Identify which cell holds the provided text, then report its [x, y] central coordinate. 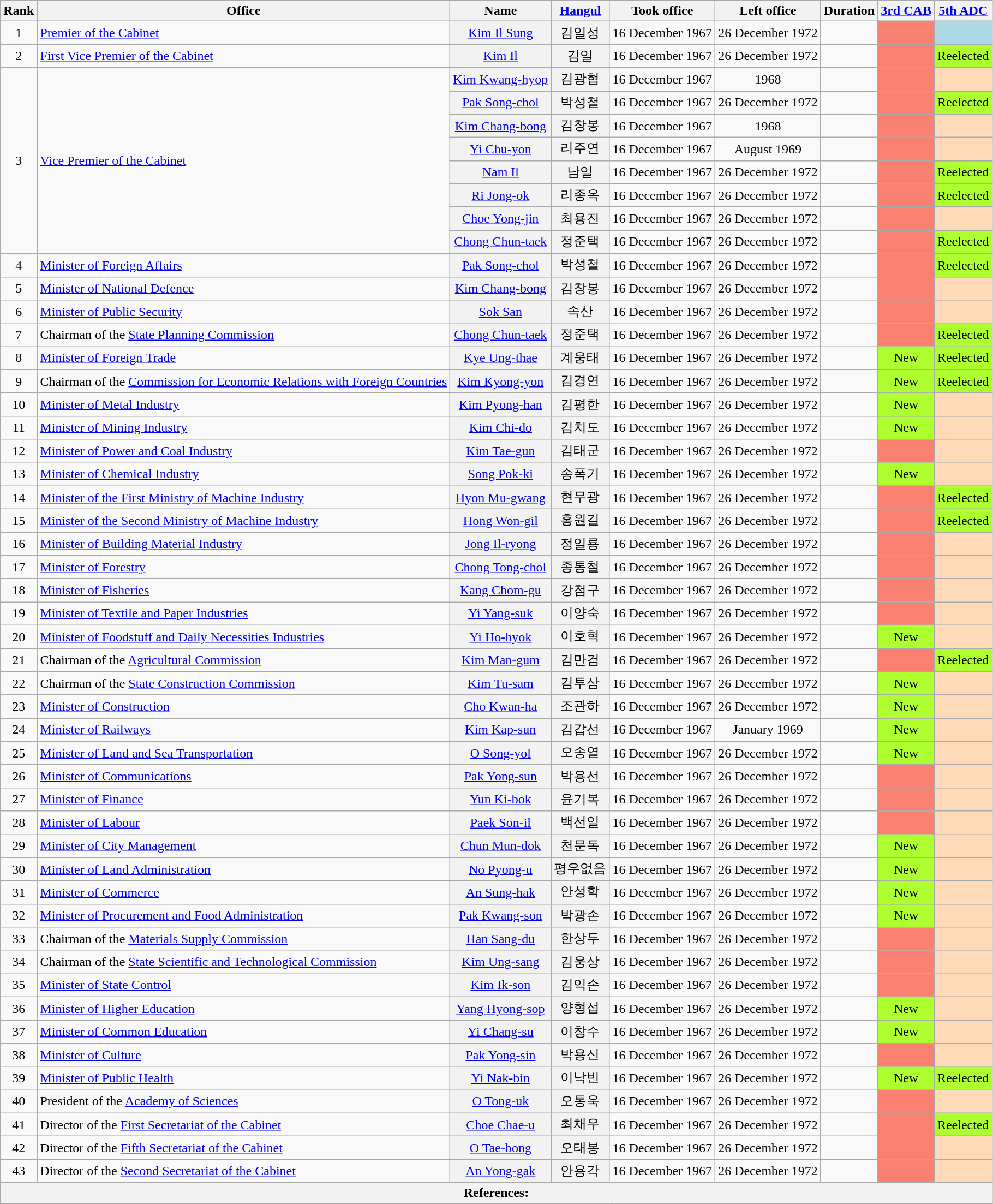
Minister of Mining Industry [243, 428]
34 [19, 962]
Kim Chi-do [501, 428]
33 [19, 939]
리주연 [581, 150]
Yang Hyong-sop [501, 1009]
Chairman of the State Planning Commission [243, 335]
천문독 [581, 846]
Director of the Second Secretariat of the Cabinet [243, 1171]
Kim Il [501, 56]
오태봉 [581, 1148]
김익손 [581, 986]
41 [19, 1124]
김경연 [581, 381]
현무광 [581, 498]
30 [19, 869]
Pak Kwang-son [501, 916]
Chun Mun-dok [501, 846]
Minister of Construction [243, 706]
26 [19, 776]
16 [19, 544]
Hangul [581, 11]
Chairman of the Agricultural Commission [243, 660]
Choe Chae-u [501, 1124]
Director of the Fifth Secretariat of the Cabinet [243, 1148]
Kim Ik-son [501, 986]
Ri Jong-ok [501, 195]
Chairman of the State Scientific and Technological Commission [243, 962]
Kim Il Sung [501, 33]
An Sung-hak [501, 893]
Took office [662, 11]
21 [19, 660]
January 1969 [768, 730]
Minister of Chemical Industry [243, 475]
7 [19, 335]
안용각 [581, 1171]
Kim Ung-sang [501, 962]
Choe Yong-jin [501, 218]
최용진 [581, 218]
Minister of Building Material Industry [243, 544]
안성학 [581, 893]
Yi Chu-yon [501, 150]
박광손 [581, 916]
송폭기 [581, 475]
김광협 [581, 80]
Minister of Foodstuff and Daily Necessities Industries [243, 636]
First Vice Premier of the Cabinet [243, 56]
이창수 [581, 1032]
1 [19, 33]
Minister of City Management [243, 846]
Minister of State Control [243, 986]
Pak Yong-sin [501, 1056]
29 [19, 846]
Director of the First Secretariat of the Cabinet [243, 1124]
이양숙 [581, 613]
13 [19, 475]
정일룡 [581, 544]
Minister of Procurement and Food Administration [243, 916]
43 [19, 1171]
평우없음 [581, 869]
종통철 [581, 568]
22 [19, 683]
Minister of Foreign Affairs [243, 265]
오송열 [581, 753]
Minister of Higher Education [243, 1009]
3rd CAB [906, 11]
Yi Nak-bin [501, 1078]
42 [19, 1148]
김치도 [581, 428]
양형섭 [581, 1009]
김일 [581, 56]
6 [19, 312]
37 [19, 1032]
12 [19, 451]
Kim Kwang-hyop [501, 80]
Minister of Fisheries [243, 591]
백선일 [581, 823]
김만검 [581, 660]
Yi Yang-suk [501, 613]
Pak Yong-sun [501, 776]
Kim Tu-sam [501, 683]
Minister of Commerce [243, 893]
8 [19, 358]
Chairman of the Materials Supply Commission [243, 939]
25 [19, 753]
Minister of Labour [243, 823]
O Tong-uk [501, 1101]
Minister of Public Health [243, 1078]
39 [19, 1078]
박용신 [581, 1056]
Nam Il [501, 172]
Minister of National Defence [243, 288]
2 [19, 56]
Left office [768, 11]
Kye Ung-thae [501, 358]
김태군 [581, 451]
Minister of Textile and Paper Industries [243, 613]
Kim Man-gum [501, 660]
27 [19, 799]
Minister of Communications [243, 776]
9 [19, 381]
14 [19, 498]
이낙빈 [581, 1078]
Minister of Finance [243, 799]
O Tae-bong [501, 1148]
18 [19, 591]
Minister of Land and Sea Transportation [243, 753]
Minister of Public Security [243, 312]
Chairman of the Commission for Economic Relations with Foreign Countries [243, 381]
이호혁 [581, 636]
32 [19, 916]
20 [19, 636]
오통욱 [581, 1101]
Paek Son-il [501, 823]
Kim Pyong-han [501, 405]
김갑선 [581, 730]
김평한 [581, 405]
Han Sang-du [501, 939]
38 [19, 1056]
An Yong-gak [501, 1171]
Premier of the Cabinet [243, 33]
계웅태 [581, 358]
11 [19, 428]
Yi Chang-su [501, 1032]
김투삼 [581, 683]
Minister of the Second Ministry of Machine Industry [243, 521]
한상두 [581, 939]
남일 [581, 172]
김웅상 [581, 962]
3 [19, 160]
Name [501, 11]
Minister of Culture [243, 1056]
속산 [581, 312]
Vice Premier of the Cabinet [243, 160]
Minister of Land Administration [243, 869]
17 [19, 568]
Kim Kap-sun [501, 730]
Office [243, 11]
Minister of Power and Coal Industry [243, 451]
Song Pok-ki [501, 475]
Hong Won-gil [501, 521]
리종옥 [581, 195]
Jong Il-ryong [501, 544]
15 [19, 521]
28 [19, 823]
Kim Kyong-yon [501, 381]
최채우 [581, 1124]
Hyon Mu-gwang [501, 498]
40 [19, 1101]
References: [496, 1193]
Sok San [501, 312]
Duration [849, 11]
President of the Academy of Sciences [243, 1101]
Minister of Forestry [243, 568]
Minister of Common Education [243, 1032]
Cho Kwan-ha [501, 706]
Rank [19, 11]
31 [19, 893]
Minister of the First Ministry of Machine Industry [243, 498]
23 [19, 706]
Chong Tong-chol [501, 568]
August 1969 [768, 150]
Yi Ho-hyok [501, 636]
No Pyong-u [501, 869]
강첨구 [581, 591]
35 [19, 986]
10 [19, 405]
김일성 [581, 33]
Yun Ki-bok [501, 799]
Minister of Metal Industry [243, 405]
윤기복 [581, 799]
5 [19, 288]
O Song-yol [501, 753]
조관하 [581, 706]
Kim Tae-gun [501, 451]
24 [19, 730]
Kang Chom-gu [501, 591]
박용선 [581, 776]
홍원길 [581, 521]
4 [19, 265]
Minister of Foreign Trade [243, 358]
36 [19, 1009]
19 [19, 613]
Chairman of the State Construction Commission [243, 683]
Minister of Railways [243, 730]
5th ADC [963, 11]
